Extract the [X, Y] coordinate from the center of the cell holding the provided text.  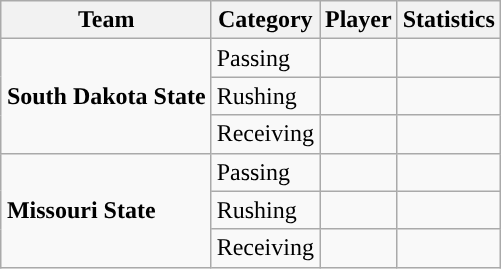
Team [106, 20]
Missouri State [106, 210]
Player [359, 20]
South Dakota State [106, 96]
Statistics [448, 20]
Category [265, 20]
